Provide the [X, Y] coordinate of the cell's center where the given text is located.  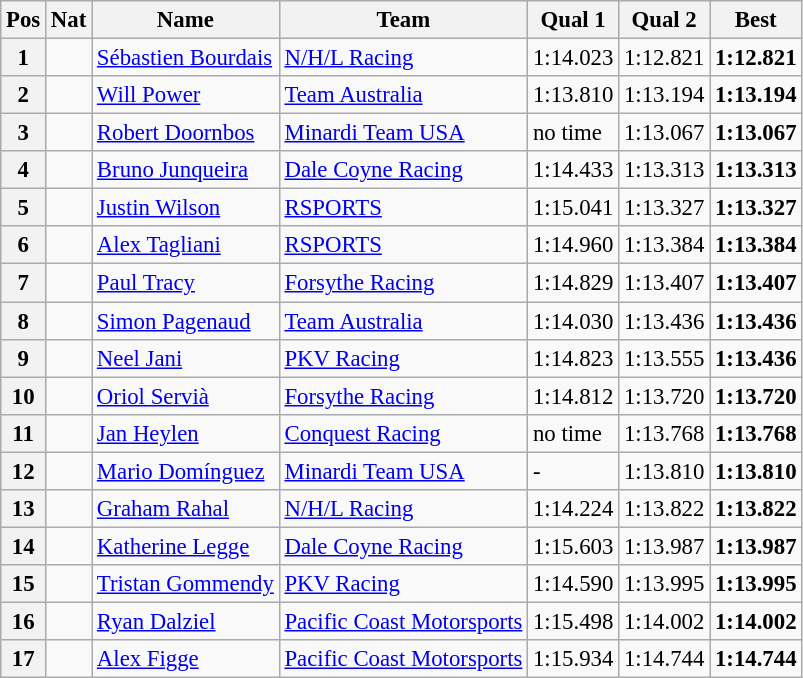
Ryan Dalziel [186, 621]
Name [186, 20]
1:14.829 [574, 283]
Graham Rahal [186, 509]
Jan Heylen [186, 433]
2 [24, 95]
15 [24, 584]
Tristan Gommendy [186, 584]
9 [24, 358]
Simon Pagenaud [186, 321]
Oriol Servià [186, 396]
Will Power [186, 95]
5 [24, 208]
Sébastien Bourdais [186, 58]
1:14.023 [574, 58]
Mario Domínguez [186, 471]
1:14.224 [574, 509]
7 [24, 283]
Justin Wilson [186, 208]
6 [24, 245]
Katherine Legge [186, 546]
11 [24, 433]
Team [404, 20]
1:15.603 [574, 546]
Neel Jani [186, 358]
1:15.041 [574, 208]
Pos [24, 20]
1:13.555 [664, 358]
8 [24, 321]
Paul Tracy [186, 283]
1:14.823 [574, 358]
Qual 2 [664, 20]
13 [24, 509]
4 [24, 170]
3 [24, 133]
16 [24, 621]
1:15.934 [574, 659]
12 [24, 471]
Bruno Junqueira [186, 170]
1:14.960 [574, 245]
1:14.433 [574, 170]
Conquest Racing [404, 433]
1 [24, 58]
1:14.030 [574, 321]
Best [756, 20]
Qual 1 [574, 20]
14 [24, 546]
Alex Tagliani [186, 245]
1:14.812 [574, 396]
1:15.498 [574, 621]
Nat [69, 20]
Alex Figge [186, 659]
17 [24, 659]
10 [24, 396]
- [574, 471]
Robert Doornbos [186, 133]
1:14.590 [574, 584]
